Detect which cell encompasses the target text, then output its (X, Y) center coordinate. 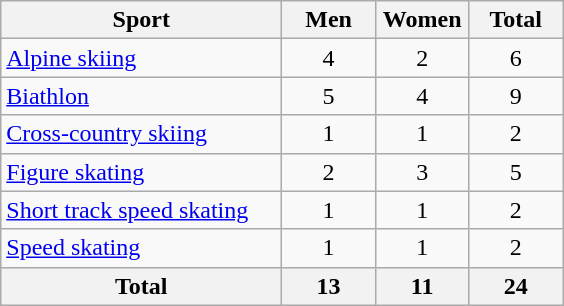
13 (329, 286)
Alpine skiing (142, 58)
Women (422, 20)
Sport (142, 20)
6 (516, 58)
9 (516, 96)
3 (422, 172)
Biathlon (142, 96)
Cross-country skiing (142, 134)
Men (329, 20)
24 (516, 286)
11 (422, 286)
Short track speed skating (142, 210)
Figure skating (142, 172)
Speed skating (142, 248)
